Output the (x, y) coordinate of the center of the cell containing the given text.  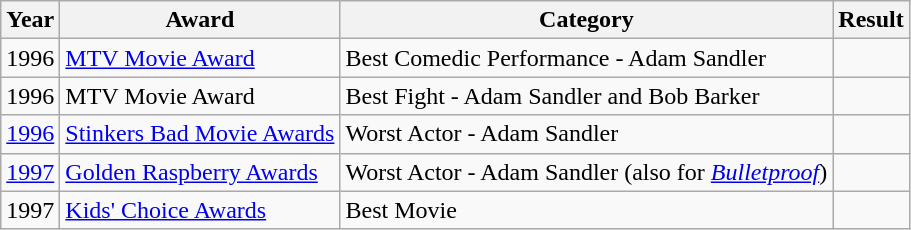
Kids' Choice Awards (200, 210)
Best Fight - Adam Sandler and Bob Barker (586, 96)
Category (586, 20)
Worst Actor - Adam Sandler (also for Bulletproof) (586, 172)
Stinkers Bad Movie Awards (200, 134)
Worst Actor - Adam Sandler (586, 134)
Year (30, 20)
Best Movie (586, 210)
Result (871, 20)
Golden Raspberry Awards (200, 172)
Best Comedic Performance - Adam Sandler (586, 58)
Award (200, 20)
